Pinpoint the cell where the given text exists, returning its (X, Y) midpoint coordinate. 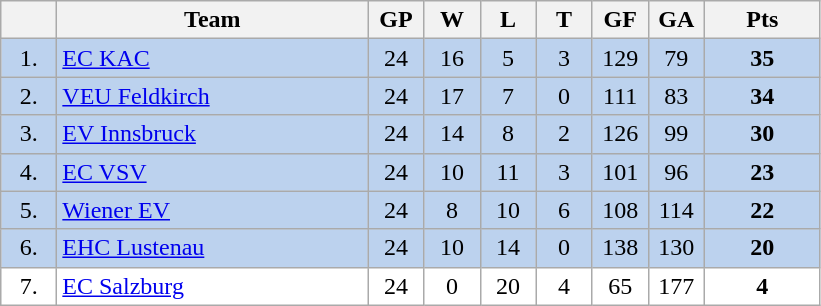
3. (29, 134)
2. (29, 96)
W (452, 20)
7. (29, 286)
EHC Lustenau (212, 248)
23 (762, 172)
130 (676, 248)
111 (620, 96)
17 (452, 96)
L (508, 20)
6. (29, 248)
5 (508, 58)
1. (29, 58)
177 (676, 286)
126 (620, 134)
99 (676, 134)
30 (762, 134)
101 (620, 172)
4. (29, 172)
Pts (762, 20)
65 (620, 286)
VEU Feldkirch (212, 96)
114 (676, 210)
83 (676, 96)
GF (620, 20)
Team (212, 20)
6 (564, 210)
2 (564, 134)
EC Salzburg (212, 286)
22 (762, 210)
T (564, 20)
EC KAC (212, 58)
5. (29, 210)
EC VSV (212, 172)
16 (452, 58)
34 (762, 96)
7 (508, 96)
129 (620, 58)
35 (762, 58)
96 (676, 172)
138 (620, 248)
11 (508, 172)
79 (676, 58)
108 (620, 210)
GP (396, 20)
Wiener EV (212, 210)
GA (676, 20)
EV Innsbruck (212, 134)
